Return [X, Y] of the center of cell containing provided text 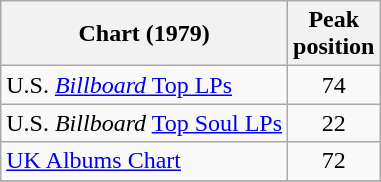
22 [334, 123]
U.S. Billboard Top LPs [144, 85]
74 [334, 85]
UK Albums Chart [144, 161]
72 [334, 161]
Chart (1979) [144, 34]
Peakposition [334, 34]
U.S. Billboard Top Soul LPs [144, 123]
